Return the (x, y) coordinate for the center point of the cell that contains the specified text.  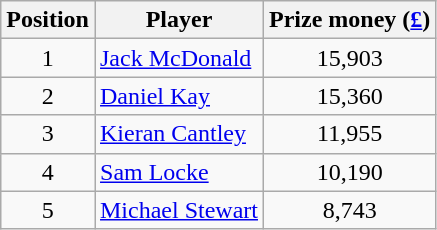
Daniel Kay (178, 96)
10,190 (350, 172)
Position (48, 20)
Player (178, 20)
Kieran Cantley (178, 134)
11,955 (350, 134)
Michael Stewart (178, 210)
15,360 (350, 96)
Prize money (£) (350, 20)
Sam Locke (178, 172)
Jack McDonald (178, 58)
15,903 (350, 58)
5 (48, 210)
8,743 (350, 210)
4 (48, 172)
3 (48, 134)
1 (48, 58)
2 (48, 96)
